For the text-containing cell, return its midpoint in (X, Y) coordinate format. 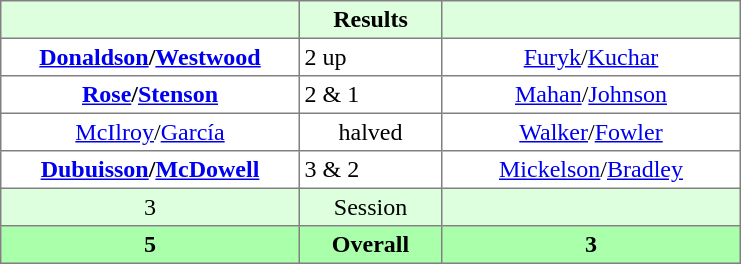
Mahan/Johnson (591, 95)
2 & 1 (370, 95)
Rose/Stenson (150, 95)
McIlroy/García (150, 132)
Walker/Fowler (591, 132)
Overall (370, 245)
Furyk/Kuchar (591, 57)
Dubuisson/McDowell (150, 170)
halved (370, 132)
Donaldson/Westwood (150, 57)
5 (150, 245)
Results (370, 20)
Mickelson/Bradley (591, 170)
3 & 2 (370, 170)
Session (370, 207)
2 up (370, 57)
